Search for the cell housing the specified text and yield its (X, Y) center coordinate. 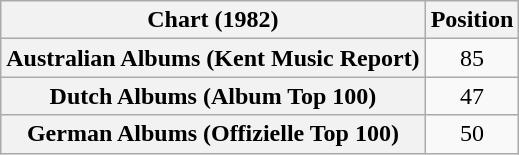
47 (472, 96)
Position (472, 20)
85 (472, 58)
Dutch Albums (Album Top 100) (213, 96)
Chart (1982) (213, 20)
50 (472, 134)
German Albums (Offizielle Top 100) (213, 134)
Australian Albums (Kent Music Report) (213, 58)
